From the cell containing the given text, extract its center point as [X, Y] coordinate. 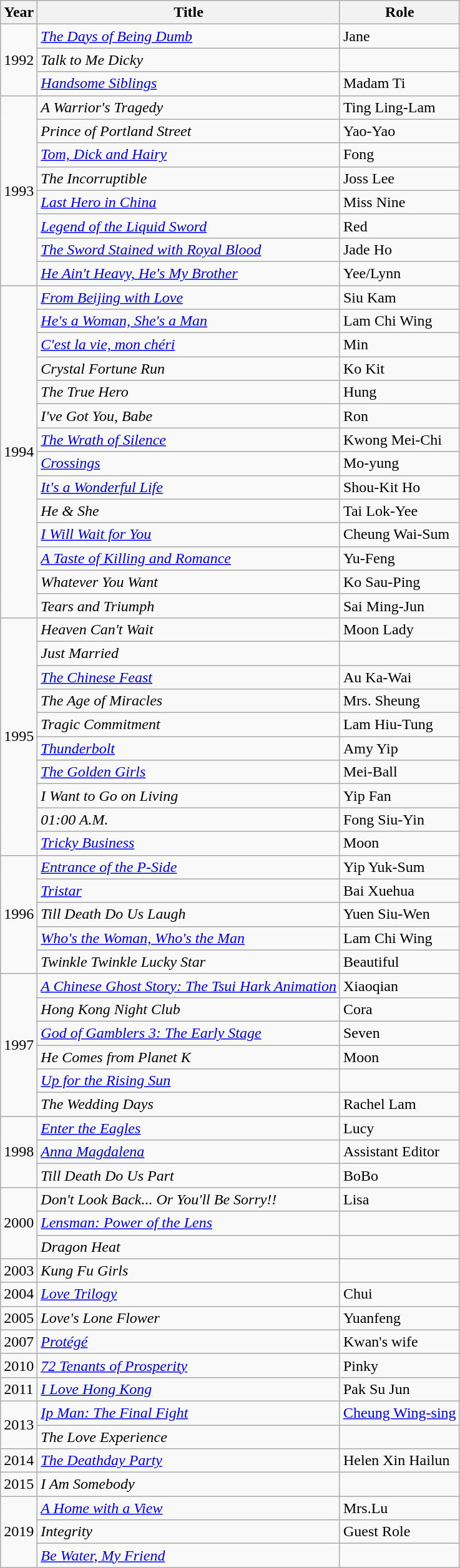
The Days of Being Dumb [188, 36]
I've Got You, Babe [188, 416]
Protégé [188, 1342]
Kwan's wife [399, 1342]
2000 [19, 1223]
Ting Ling-Lam [399, 107]
Yao-Yao [399, 131]
Seven [399, 1033]
A Home with a View [188, 1508]
Assistant Editor [399, 1152]
Xiaoqian [399, 985]
Yuanfeng [399, 1318]
Legend of the Liquid Sword [188, 226]
Cheung Wai-Sum [399, 535]
Jade Ho [399, 249]
Anna Magdalena [188, 1152]
Lensman: Power of the Lens [188, 1223]
Whatever You Want [188, 582]
Be Water, My Friend [188, 1556]
Mo-yung [399, 463]
Lam Hiu-Tung [399, 725]
Till Death Do Us Part [188, 1176]
BoBo [399, 1176]
The True Hero [188, 392]
Yee/Lynn [399, 273]
Crossings [188, 463]
2007 [19, 1342]
Fong [399, 155]
2003 [19, 1270]
Mei-Ball [399, 772]
1996 [19, 914]
Fong Siu-Yin [399, 820]
Au Ka-Wai [399, 677]
Role [399, 12]
Madam Ti [399, 84]
Mrs.Lu [399, 1508]
1997 [19, 1045]
Amy Yip [399, 748]
Pak Su Jun [399, 1389]
Up for the Rising Sun [188, 1081]
1998 [19, 1152]
Till Death Do Us Laugh [188, 914]
The Golden Girls [188, 772]
From Beijing with Love [188, 298]
Min [399, 345]
Lucy [399, 1128]
1994 [19, 452]
2010 [19, 1365]
He Comes from Planet K [188, 1057]
Entrance of the P-Side [188, 867]
Last Hero in China [188, 202]
A Warrior's Tragedy [188, 107]
Prince of Portland Street [188, 131]
Mrs. Sheung [399, 701]
Tai Lok-Yee [399, 511]
Tristar [188, 891]
Tom, Dick and Hairy [188, 155]
2019 [19, 1532]
2014 [19, 1461]
Yu-Feng [399, 558]
Year [19, 12]
Kwong Mei-Chi [399, 440]
1992 [19, 60]
Joss Lee [399, 178]
Just Married [188, 653]
I Love Hong Kong [188, 1389]
2004 [19, 1294]
1993 [19, 190]
Cora [399, 1009]
2013 [19, 1425]
Love's Lone Flower [188, 1318]
Don't Look Back... Or You'll Be Sorry!! [188, 1199]
2015 [19, 1484]
Hong Kong Night Club [188, 1009]
God of Gamblers 3: The Early Stage [188, 1033]
He Ain't Heavy, He's My Brother [188, 273]
Integrity [188, 1532]
Thunderbolt [188, 748]
I Am Somebody [188, 1484]
Tears and Triumph [188, 606]
1995 [19, 736]
Love Trilogy [188, 1294]
Beautiful [399, 962]
I Want to Go on Living [188, 796]
Dragon Heat [188, 1247]
The Wrath of Silence [188, 440]
Shou-Kit Ho [399, 487]
Red [399, 226]
Pinky [399, 1365]
Title [188, 12]
He & She [188, 511]
Chui [399, 1294]
Lisa [399, 1199]
2011 [19, 1389]
Guest Role [399, 1532]
A Taste of Killing and Romance [188, 558]
Ko Sau-Ping [399, 582]
2005 [19, 1318]
Tragic Commitment [188, 725]
Jane [399, 36]
Yip Fan [399, 796]
Miss Nine [399, 202]
Enter the Eagles [188, 1128]
Rachel Lam [399, 1105]
72 Tenants of Prosperity [188, 1365]
Hung [399, 392]
C'est la vie, mon chéri [188, 345]
Yip Yuk-Sum [399, 867]
Sai Ming-Jun [399, 606]
Ko Kit [399, 369]
Ron [399, 416]
Twinkle Twinkle Lucky Star [188, 962]
Cheung Wing-sing [399, 1413]
A Chinese Ghost Story: The Tsui Hark Animation [188, 985]
Handsome Siblings [188, 84]
Tricky Business [188, 843]
It's a Wonderful Life [188, 487]
Siu Kam [399, 298]
Yuen Siu-Wen [399, 914]
Moon Lady [399, 629]
I Will Wait for You [188, 535]
Ip Man: The Final Fight [188, 1413]
The Deathday Party [188, 1461]
Helen Xin Hailun [399, 1461]
The Love Experience [188, 1436]
The Chinese Feast [188, 677]
He's a Woman, She's a Man [188, 321]
The Age of Miracles [188, 701]
The Sword Stained with Royal Blood [188, 249]
Talk to Me Dicky [188, 60]
01:00 A.M. [188, 820]
Crystal Fortune Run [188, 369]
The Wedding Days [188, 1105]
The Incorruptible [188, 178]
Who's the Woman, Who's the Man [188, 938]
Heaven Can't Wait [188, 629]
Kung Fu Girls [188, 1270]
Bai Xuehua [399, 891]
